Determine the (x, y) coordinate at the center of the cell enclosing the given text.  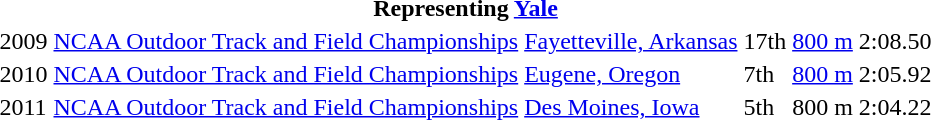
7th (765, 74)
Eugene, Oregon (631, 74)
17th (765, 41)
Fayetteville, Arkansas (631, 41)
